Identify which cell holds the provided text, then report its [X, Y] central coordinate. 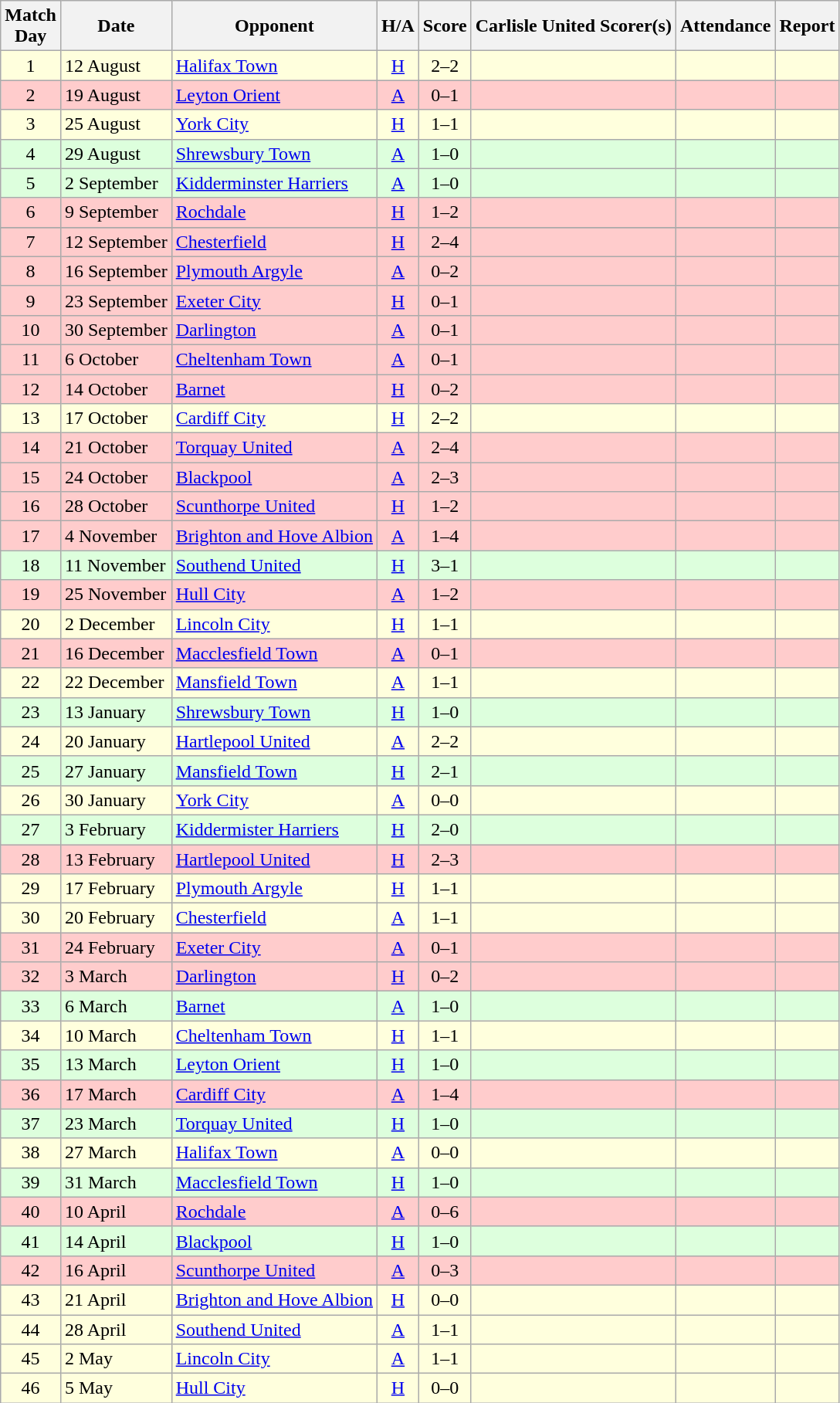
24 [31, 741]
Kiddermister Harriers [274, 829]
2 September [116, 183]
20 January [116, 741]
45 [31, 1359]
2–0 [445, 829]
40 [31, 1212]
11 [31, 359]
27 January [116, 771]
37 [31, 1123]
21 April [116, 1300]
18 [31, 565]
23 [31, 712]
6 [31, 212]
2 May [116, 1359]
16 April [116, 1270]
21 October [116, 448]
Attendance [725, 26]
10 April [116, 1212]
14 October [116, 388]
Report [808, 26]
11 November [116, 565]
27 [31, 829]
26 [31, 800]
2 [31, 95]
19 August [116, 95]
Match Day [31, 26]
27 March [116, 1153]
22 [31, 683]
32 [31, 977]
Date [116, 26]
42 [31, 1270]
4 [31, 154]
25 November [116, 595]
23 March [116, 1123]
9 September [116, 212]
28 October [116, 507]
36 [31, 1094]
12 September [116, 242]
12 [31, 388]
13 [31, 419]
5 [31, 183]
14 [31, 448]
44 [31, 1329]
0–6 [445, 1212]
Score [445, 26]
30 January [116, 800]
24 February [116, 947]
31 [31, 947]
12 August [116, 66]
3 March [116, 977]
13 January [116, 712]
16 September [116, 271]
17 February [116, 889]
29 August [116, 154]
15 [31, 477]
34 [31, 1035]
17 [31, 536]
22 December [116, 683]
13 February [116, 859]
10 March [116, 1035]
Kidderminster Harriers [274, 183]
7 [31, 242]
28 [31, 859]
2–1 [445, 771]
1 [31, 66]
38 [31, 1153]
30 September [116, 330]
14 April [116, 1241]
25 [31, 771]
0–3 [445, 1270]
23 September [116, 300]
17 March [116, 1094]
3–1 [445, 565]
19 [31, 595]
20 February [116, 918]
31 March [116, 1182]
35 [31, 1065]
Opponent [274, 26]
16 [31, 507]
9 [31, 300]
6 March [116, 1006]
3 [31, 124]
24 October [116, 477]
17 October [116, 419]
20 [31, 624]
28 April [116, 1329]
4 November [116, 536]
6 October [116, 359]
21 [31, 653]
8 [31, 271]
43 [31, 1300]
Carlisle United Scorer(s) [573, 26]
46 [31, 1388]
30 [31, 918]
16 December [116, 653]
41 [31, 1241]
2 December [116, 624]
33 [31, 1006]
39 [31, 1182]
5 May [116, 1388]
10 [31, 330]
3 February [116, 829]
13 March [116, 1065]
29 [31, 889]
H/A [398, 26]
25 August [116, 124]
